Return the [x, y] coordinate for the center point of the cell that contains the specified text.  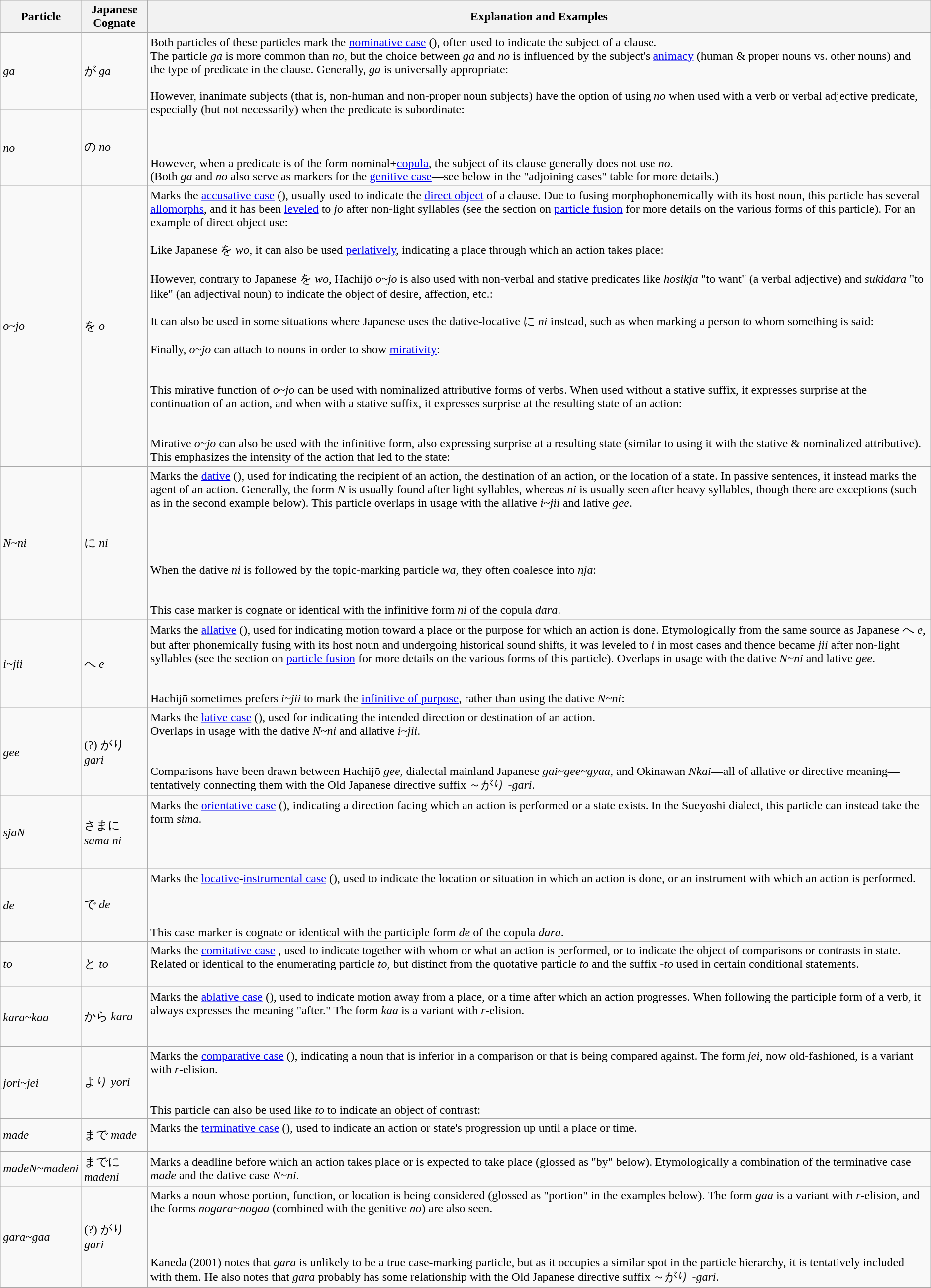
までに madeni [114, 1169]
の no [114, 148]
gara~gaa [41, 1237]
さまに sama ni [114, 833]
まで made [114, 1135]
o~jo [41, 326]
Marks the terminative case (), used to indicate an action or state's progression up until a place or time. [539, 1135]
i~jii [41, 664]
madeN~madeni [41, 1169]
gee [41, 752]
Japanese Cognate [114, 17]
jori~jei [41, 1083]
ga [41, 71]
へ e [114, 664]
Particle [41, 17]
より yori [114, 1083]
と to [114, 964]
N~ni [41, 543]
sjaN [41, 833]
de [41, 905]
に ni [114, 543]
Explanation and Examples [539, 17]
を o [114, 326]
made [41, 1135]
が ga [114, 71]
から kara [114, 1017]
to [41, 964]
kara~kaa [41, 1017]
no [41, 148]
で de [114, 905]
